Identify which cell holds the provided text, then report its [X, Y] central coordinate. 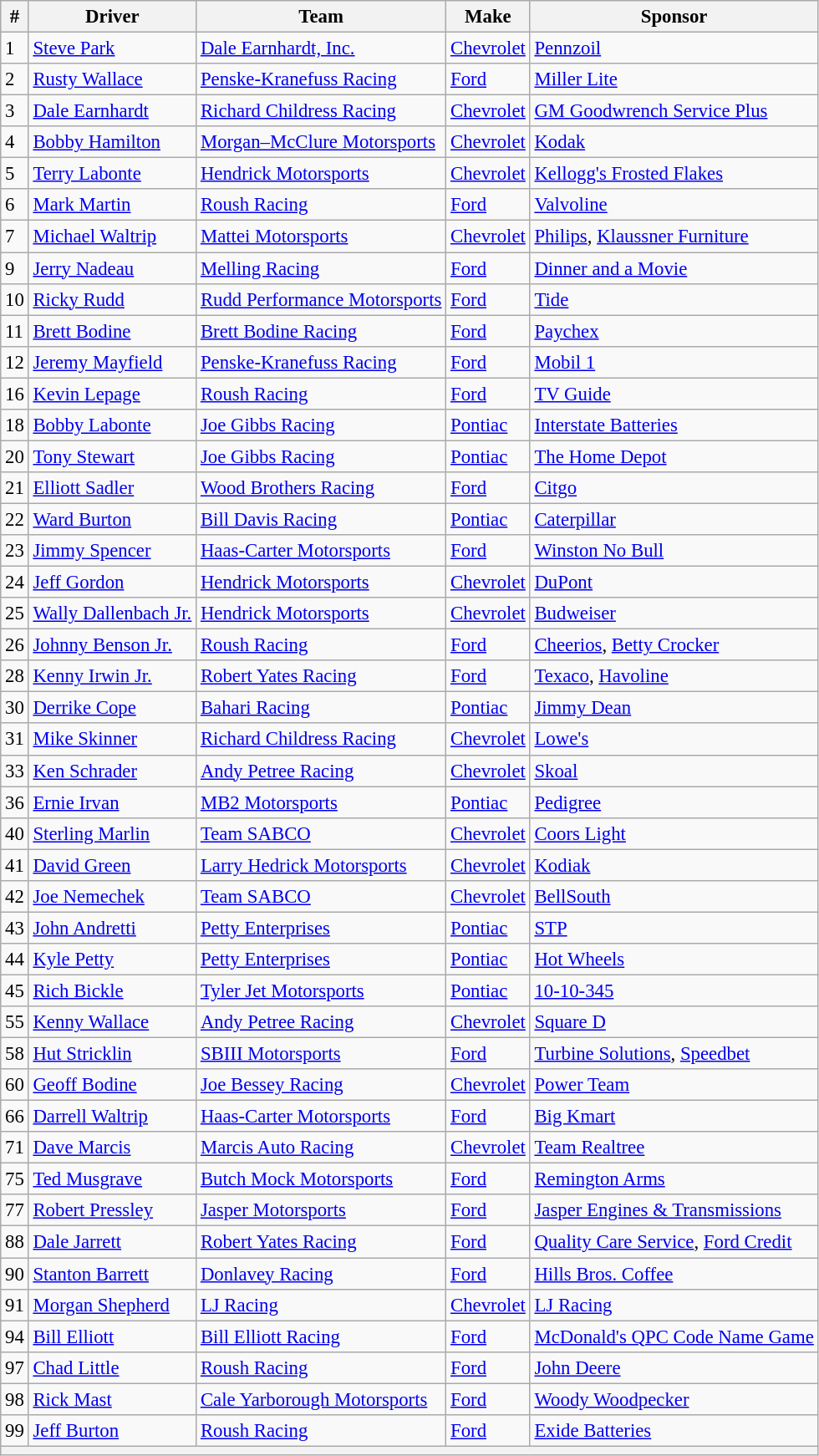
26 [15, 645]
Texaco, Havoline [674, 676]
Dale Earnhardt [112, 111]
41 [15, 865]
Mike Skinner [112, 740]
2 [15, 79]
Big Kmart [674, 1117]
Sterling Marlin [112, 833]
Tony Stewart [112, 456]
Philips, Klaussner Furniture [674, 237]
40 [15, 833]
Driver [112, 17]
11 [15, 331]
# [15, 17]
Morgan–McClure Motorsports [321, 142]
Elliott Sadler [112, 488]
5 [15, 174]
Chad Little [112, 1367]
Larry Hedrick Motorsports [321, 865]
Geoff Bodine [112, 1085]
Morgan Shepherd [112, 1305]
Bahari Racing [321, 708]
4 [15, 142]
Bobby Labonte [112, 425]
TV Guide [674, 394]
Kevin Lepage [112, 394]
Cheerios, Betty Crocker [674, 645]
31 [15, 740]
Paychex [674, 331]
Remington Arms [674, 1179]
Hut Stricklin [112, 1054]
Jasper Engines & Transmissions [674, 1211]
91 [15, 1305]
John Andretti [112, 928]
Ernie Irvan [112, 802]
Citgo [674, 488]
Budweiser [674, 613]
Derrike Cope [112, 708]
75 [15, 1179]
16 [15, 394]
10 [15, 299]
SBIII Motorsports [321, 1054]
Kellogg's Frosted Flakes [674, 174]
Kodak [674, 142]
Wood Brothers Racing [321, 488]
22 [15, 519]
Hills Bros. Coffee [674, 1274]
21 [15, 488]
DuPont [674, 583]
John Deere [674, 1367]
Skoal [674, 771]
98 [15, 1399]
30 [15, 708]
Lowe's [674, 740]
Joe Bessey Racing [321, 1085]
Jeremy Mayfield [112, 362]
Kenny Irwin Jr. [112, 676]
Donlavey Racing [321, 1274]
Tide [674, 299]
Joe Nemechek [112, 897]
Bobby Hamilton [112, 142]
Rich Bickle [112, 990]
88 [15, 1242]
10-10-345 [674, 990]
Wally Dallenbach Jr. [112, 613]
12 [15, 362]
77 [15, 1211]
Dave Marcis [112, 1148]
94 [15, 1336]
Kenny Wallace [112, 1022]
36 [15, 802]
6 [15, 205]
Mobil 1 [674, 362]
Winston No Bull [674, 551]
Quality Care Service, Ford Credit [674, 1242]
Ricky Rudd [112, 299]
43 [15, 928]
Jeff Burton [112, 1431]
Tyler Jet Motorsports [321, 990]
55 [15, 1022]
Coors Light [674, 833]
Melling Racing [321, 268]
McDonald's QPC Code Name Game [674, 1336]
Rick Mast [112, 1399]
Team [321, 17]
Hot Wheels [674, 960]
1 [15, 48]
Woody Woodpecker [674, 1399]
Jerry Nadeau [112, 268]
Jimmy Dean [674, 708]
60 [15, 1085]
58 [15, 1054]
Marcis Auto Racing [321, 1148]
Brett Bodine Racing [321, 331]
71 [15, 1148]
Pennzoil [674, 48]
23 [15, 551]
28 [15, 676]
Turbine Solutions, Speedbet [674, 1054]
Rusty Wallace [112, 79]
66 [15, 1117]
3 [15, 111]
Bill Elliott Racing [321, 1336]
Mark Martin [112, 205]
Sponsor [674, 17]
Michael Waltrip [112, 237]
18 [15, 425]
Jeff Gordon [112, 583]
Dale Earnhardt, Inc. [321, 48]
Terry Labonte [112, 174]
Darrell Waltrip [112, 1117]
The Home Depot [674, 456]
BellSouth [674, 897]
Power Team [674, 1085]
7 [15, 237]
Brett Bodine [112, 331]
GM Goodwrench Service Plus [674, 111]
Ken Schrader [112, 771]
Caterpillar [674, 519]
Make [488, 17]
Square D [674, 1022]
90 [15, 1274]
Kyle Petty [112, 960]
Robert Pressley [112, 1211]
9 [15, 268]
Jasper Motorsports [321, 1211]
Team Realtree [674, 1148]
Steve Park [112, 48]
Cale Yarborough Motorsports [321, 1399]
Pedigree [674, 802]
STP [674, 928]
Kodiak [674, 865]
24 [15, 583]
Bill Davis Racing [321, 519]
Butch Mock Motorsports [321, 1179]
Rudd Performance Motorsports [321, 299]
David Green [112, 865]
25 [15, 613]
Interstate Batteries [674, 425]
20 [15, 456]
33 [15, 771]
45 [15, 990]
Mattei Motorsports [321, 237]
Valvoline [674, 205]
99 [15, 1431]
MB2 Motorsports [321, 802]
Bill Elliott [112, 1336]
Miller Lite [674, 79]
Ward Burton [112, 519]
Stanton Barrett [112, 1274]
97 [15, 1367]
Ted Musgrave [112, 1179]
Johnny Benson Jr. [112, 645]
Dinner and a Movie [674, 268]
Exide Batteries [674, 1431]
42 [15, 897]
Dale Jarrett [112, 1242]
Jimmy Spencer [112, 551]
44 [15, 960]
